Identify which cell holds the provided text, then report its (x, y) central coordinate. 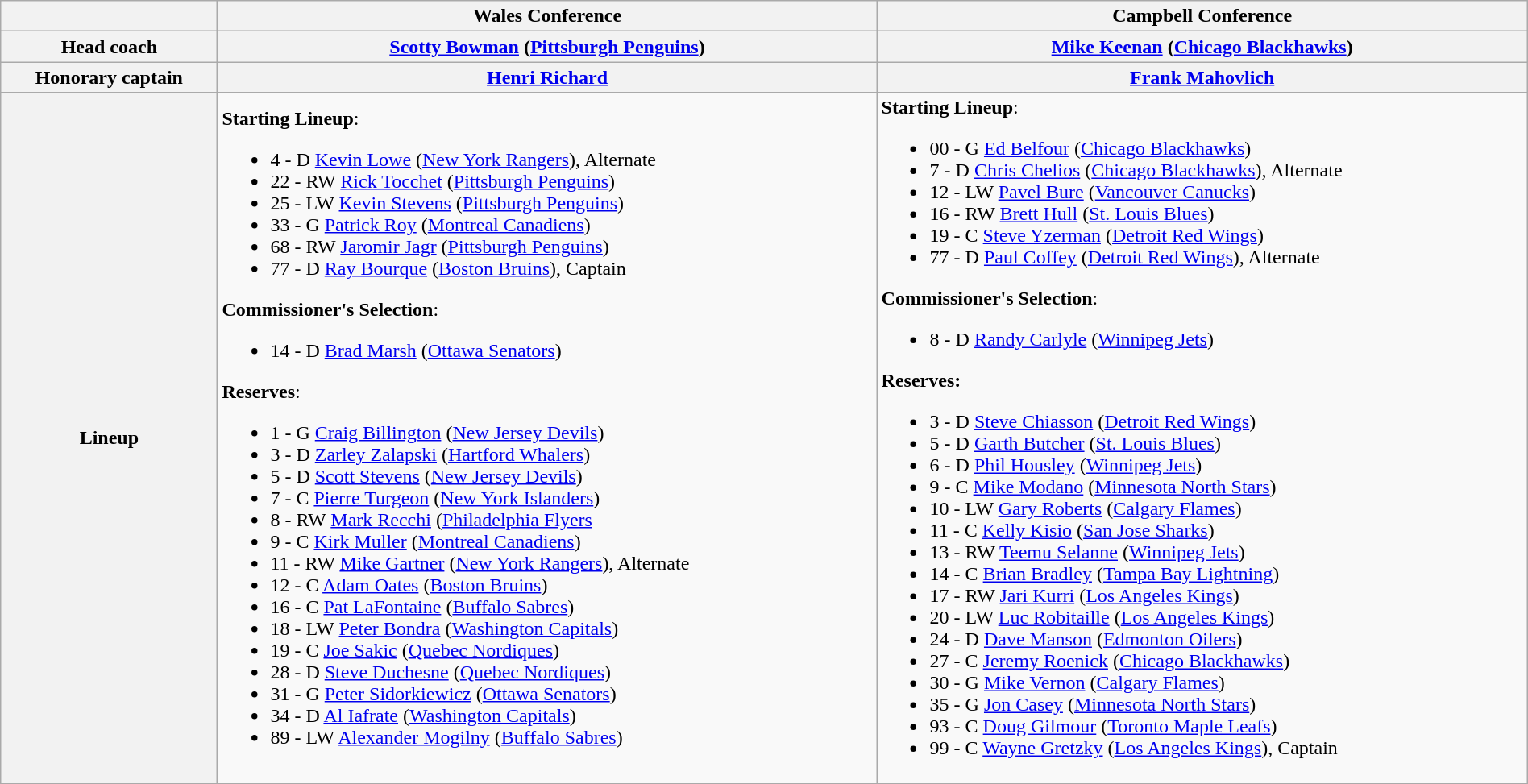
Honorary captain (110, 77)
Wales Conference (547, 16)
Lineup (110, 438)
Head coach (110, 47)
Frank Mahovlich (1202, 77)
Henri Richard (547, 77)
Campbell Conference (1202, 16)
Mike Keenan (Chicago Blackhawks) (1202, 47)
Scotty Bowman (Pittsburgh Penguins) (547, 47)
